Pinpoint the cell where the given text exists, returning its (x, y) midpoint coordinate. 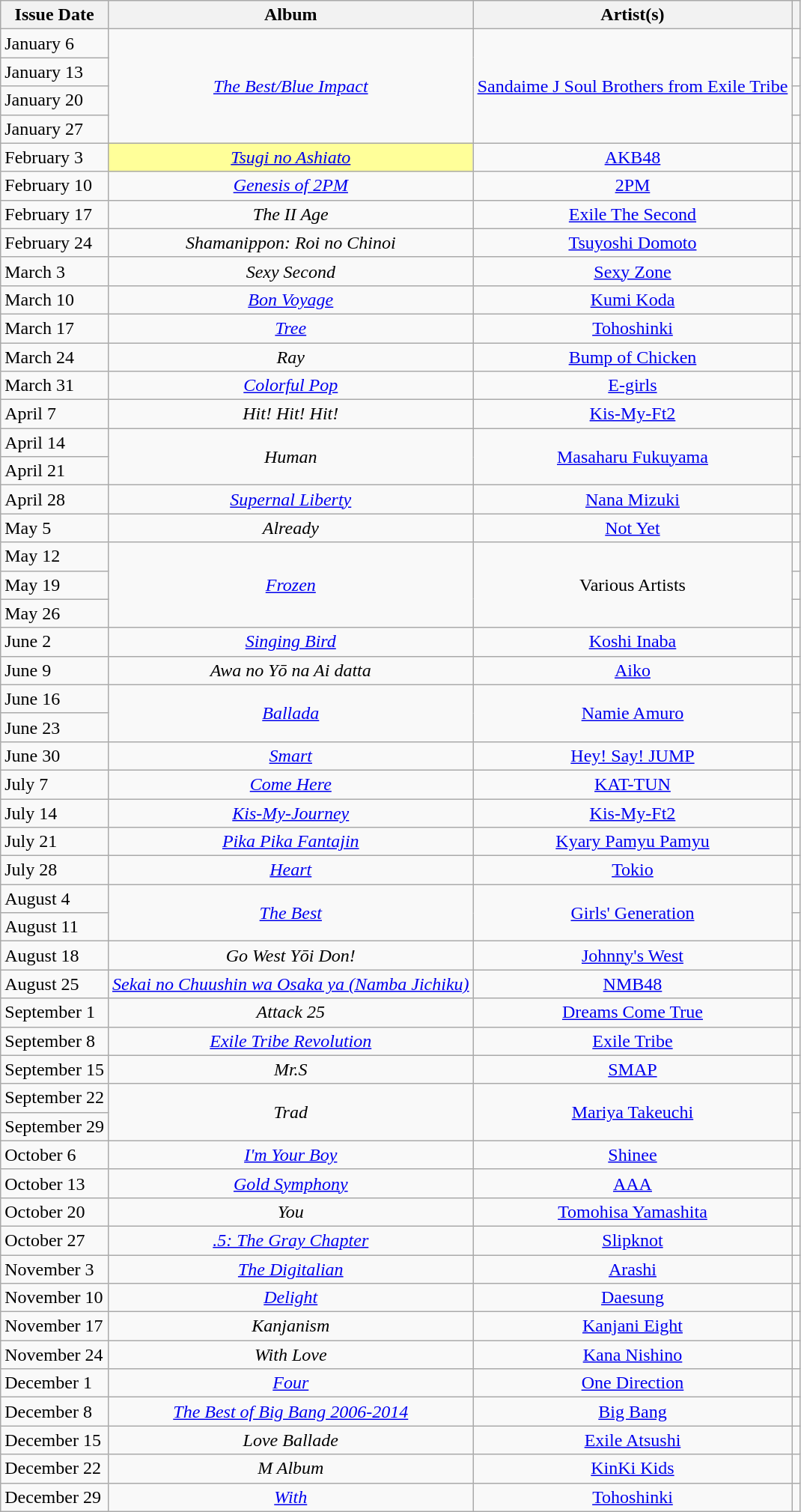
The Best of Big Bang 2006-2014 (290, 1412)
January 6 (55, 43)
M Album (290, 1469)
Sandaime J Soul Brothers from Exile Tribe (633, 86)
May 5 (55, 528)
March 17 (55, 328)
Tsugi no Ashiato (290, 157)
Exile The Second (633, 214)
Delight (290, 1298)
December 1 (55, 1383)
Kumi Koda (633, 300)
September 29 (55, 1126)
You (290, 1212)
June 9 (55, 670)
November 10 (55, 1298)
October 20 (55, 1212)
Nana Mizuki (633, 500)
December 29 (55, 1497)
With Love (290, 1355)
June 2 (55, 642)
KinKi Kids (633, 1469)
Kanjanism (290, 1326)
December 15 (55, 1440)
February 24 (55, 243)
September 1 (55, 1012)
June 16 (55, 699)
Frozen (290, 585)
January 20 (55, 100)
Exile Atsushi (633, 1440)
Big Bang (633, 1412)
April 14 (55, 443)
February 17 (55, 214)
Come Here (290, 784)
Awa no Yō na Ai datta (290, 670)
Gold Symphony (290, 1183)
The Best (290, 913)
March 10 (55, 300)
Four (290, 1383)
August 25 (55, 984)
April 7 (55, 414)
KAT-TUN (633, 784)
Kis-My-Journey (290, 813)
Dreams Come True (633, 1012)
The Digitalian (290, 1269)
Tree (290, 328)
Namie Amuro (633, 713)
Attack 25 (290, 1012)
Masaharu Fukuyama (633, 457)
Sexy Second (290, 271)
April 21 (55, 471)
The Best/Blue Impact (290, 86)
Shamanippon: Roi no Chinoi (290, 243)
.5: The Gray Chapter (290, 1240)
August 4 (55, 899)
Kana Nishino (633, 1355)
The II Age (290, 214)
Kanjani Eight (633, 1326)
Genesis of 2PM (290, 186)
Johnny's West (633, 956)
November 17 (55, 1326)
October 13 (55, 1183)
Arashi (633, 1269)
February 10 (55, 186)
With (290, 1497)
May 26 (55, 613)
May 19 (55, 585)
Hit! Hit! Hit! (290, 414)
June 30 (55, 756)
Various Artists (633, 585)
Koshi Inaba (633, 642)
E-girls (633, 386)
Mr.S (290, 1069)
Supernal Liberty (290, 500)
Bon Voyage (290, 300)
Tokio (633, 870)
Singing Bird (290, 642)
Smart (290, 756)
September 8 (55, 1041)
Go West Yōi Don! (290, 956)
Mariya Takeuchi (633, 1112)
AAA (633, 1183)
Love Ballade (290, 1440)
May 12 (55, 556)
I'm Your Boy (290, 1155)
December 8 (55, 1412)
Shinee (633, 1155)
September 22 (55, 1098)
Trad (290, 1112)
February 3 (55, 157)
Aiko (633, 670)
AKB48 (633, 157)
Ray (290, 357)
October 6 (55, 1155)
Album (290, 15)
March 3 (55, 271)
Issue Date (55, 15)
Daesung (633, 1298)
Already (290, 528)
March 24 (55, 357)
Exile Tribe Revolution (290, 1041)
Slipknot (633, 1240)
Bump of Chicken (633, 357)
Tsuyoshi Domoto (633, 243)
January 27 (55, 129)
November 3 (55, 1269)
Heart (290, 870)
Colorful Pop (290, 386)
NMB48 (633, 984)
Kyary Pamyu Pamyu (633, 842)
October 27 (55, 1240)
Sexy Zone (633, 271)
December 22 (55, 1469)
July 21 (55, 842)
Artist(s) (633, 15)
Sekai no Chuushin wa Osaka ya (Namba Jichiku) (290, 984)
March 31 (55, 386)
Girls' Generation (633, 913)
One Direction (633, 1383)
April 28 (55, 500)
August 18 (55, 956)
August 11 (55, 927)
Tomohisa Yamashita (633, 1212)
Hey! Say! JUMP (633, 756)
Human (290, 457)
July 14 (55, 813)
November 24 (55, 1355)
July 28 (55, 870)
Not Yet (633, 528)
Exile Tribe (633, 1041)
June 23 (55, 727)
Ballada (290, 713)
SMAP (633, 1069)
July 7 (55, 784)
January 13 (55, 72)
2PM (633, 186)
September 15 (55, 1069)
Pika Pika Fantajin (290, 842)
